Return the (x, y) coordinate for the center point of the cell that contains the specified text.  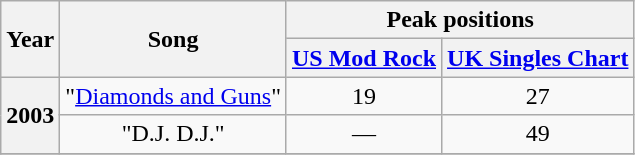
— (364, 134)
"Diamonds and Guns" (174, 96)
27 (538, 96)
49 (538, 134)
Peak positions (460, 20)
UK Singles Chart (538, 58)
19 (364, 96)
"D.J. D.J." (174, 134)
2003 (30, 115)
Year (30, 39)
US Mod Rock (364, 58)
Song (174, 39)
